Pinpoint the cell where the given text exists, returning its (X, Y) midpoint coordinate. 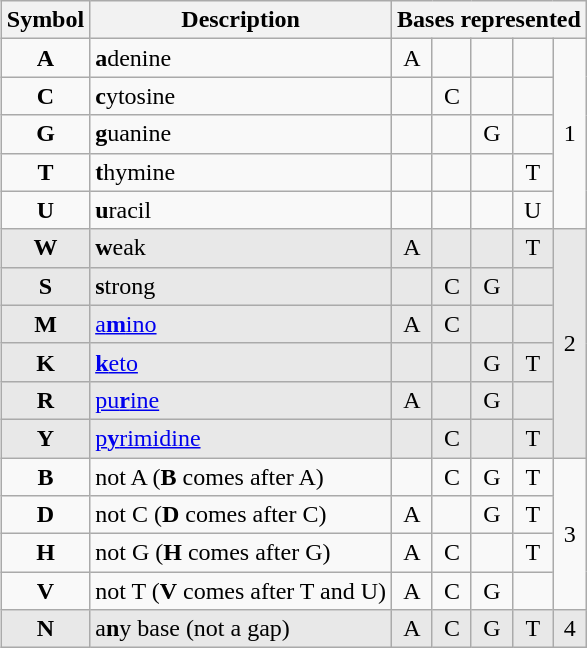
not A (B comes after A) (241, 477)
pyrimidine (241, 438)
2 (570, 343)
any base (not a gap) (241, 629)
weak (241, 248)
adenine (241, 58)
S (45, 286)
not C (D comes after C) (241, 515)
N (45, 629)
M (45, 324)
V (45, 591)
guanine (241, 134)
Y (45, 438)
cytosine (241, 96)
purine (241, 400)
H (45, 553)
thymine (241, 172)
4 (570, 629)
not T (V comes after T and U) (241, 591)
B (45, 477)
D (45, 515)
Description (241, 20)
amino (241, 324)
strong (241, 286)
not G (H comes after G) (241, 553)
uracil (241, 210)
R (45, 400)
Bases represented (490, 20)
K (45, 362)
W (45, 248)
3 (570, 534)
Symbol (45, 20)
1 (570, 134)
keto (241, 362)
